Detect which cell encompasses the target text, then output its [x, y] center coordinate. 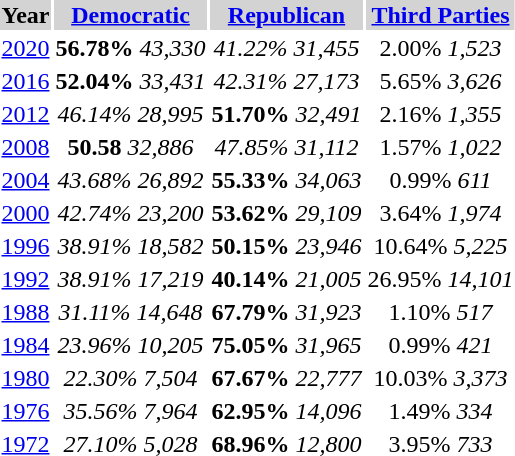
47.85% 31,112 [286, 147]
Republican [286, 15]
67.67% 22,777 [286, 378]
1980 [26, 378]
38.91% 18,582 [130, 246]
2008 [26, 147]
2004 [26, 180]
42.74% 23,200 [130, 213]
31.11% 14,648 [130, 312]
2.16% 1,355 [440, 114]
43.68% 26,892 [130, 180]
26.95% 14,101 [440, 279]
10.64% 5,225 [440, 246]
10.03% 3,373 [440, 378]
Third Parties [440, 15]
1996 [26, 246]
75.05% 31,965 [286, 345]
41.22% 31,455 [286, 48]
42.31% 27,173 [286, 81]
1988 [26, 312]
2020 [26, 48]
5.65% 3,626 [440, 81]
1992 [26, 279]
53.62% 29,109 [286, 213]
1.57% 1,022 [440, 147]
22.30% 7,504 [130, 378]
35.56% 7,964 [130, 411]
38.91% 17,219 [130, 279]
2016 [26, 81]
1984 [26, 345]
23.96% 10,205 [130, 345]
56.78% 43,330 [130, 48]
0.99% 611 [440, 180]
50.58 32,886 [130, 147]
3.64% 1,974 [440, 213]
1.49% 334 [440, 411]
2000 [26, 213]
50.15% 23,946 [286, 246]
1.10% 517 [440, 312]
55.33% 34,063 [286, 180]
2.00% 1,523 [440, 48]
52.04% 33,431 [130, 81]
51.70% 32,491 [286, 114]
62.95% 14,096 [286, 411]
2012 [26, 114]
40.14% 21,005 [286, 279]
0.99% 421 [440, 345]
Democratic [130, 15]
67.79% 31,923 [286, 312]
1976 [26, 411]
46.14% 28,995 [130, 114]
Year [26, 15]
